For the text-containing cell, return its midpoint in (x, y) coordinate format. 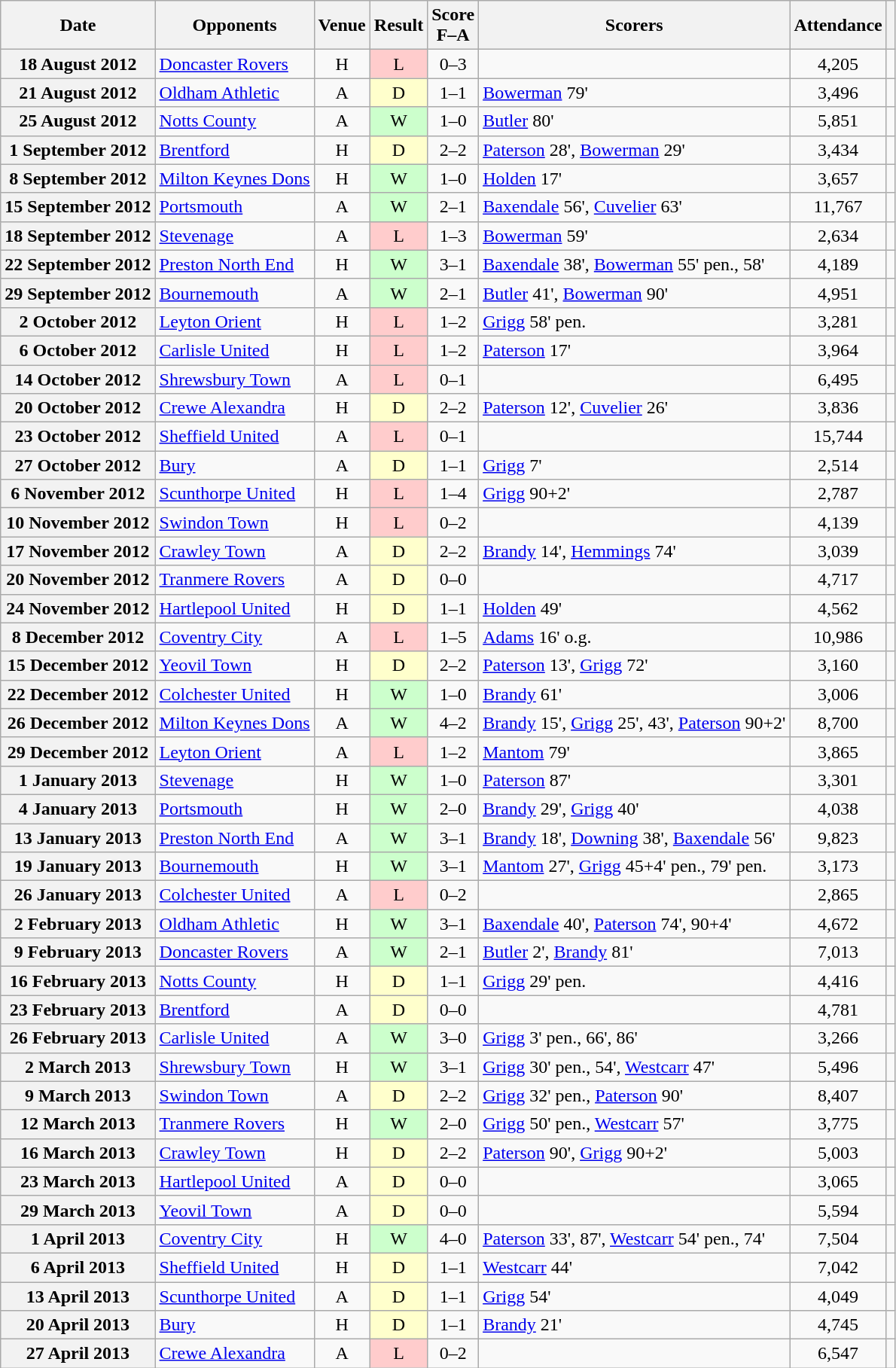
3,006 (838, 694)
1 September 2012 (78, 150)
23 March 2013 (78, 1181)
Mantom 79' (634, 751)
23 October 2012 (78, 437)
6,547 (838, 1354)
1–3 (453, 236)
29 September 2012 (78, 293)
27 April 2013 (78, 1354)
2,634 (838, 236)
Paterson 17' (634, 350)
Paterson 12', Cuvelier 26' (634, 408)
4 January 2013 (78, 809)
Date (78, 26)
21 August 2012 (78, 93)
3,865 (838, 751)
25 August 2012 (78, 121)
14 October 2012 (78, 379)
4,416 (838, 981)
6,495 (838, 379)
4–2 (453, 723)
Mantom 27', Grigg 45+4' pen., 79' pen. (634, 867)
4–0 (453, 1239)
Butler 80' (634, 121)
Paterson 33', 87', Westcarr 54' pen., 74' (634, 1239)
Paterson 87' (634, 780)
1 January 2013 (78, 780)
4,717 (838, 580)
3,775 (838, 1124)
23 February 2013 (78, 1010)
1 April 2013 (78, 1239)
1–4 (453, 494)
Grigg 30' pen., 54', Westcarr 47' (634, 1067)
10,986 (838, 637)
5,594 (838, 1210)
27 October 2012 (78, 465)
26 February 2013 (78, 1038)
Grigg 58' pen. (634, 321)
8,700 (838, 723)
Opponents (235, 26)
6 April 2013 (78, 1267)
Brandy 15', Grigg 25', 43', Paterson 90+2' (634, 723)
16 March 2013 (78, 1153)
13 April 2013 (78, 1296)
8 December 2012 (78, 637)
2,514 (838, 465)
7,042 (838, 1267)
2,787 (838, 494)
3,836 (838, 408)
26 January 2013 (78, 895)
5,496 (838, 1067)
ScoreF–A (453, 26)
8,407 (838, 1095)
4,205 (838, 64)
9,823 (838, 838)
4,951 (838, 293)
Scorers (634, 26)
22 September 2012 (78, 264)
4,745 (838, 1325)
Holden 17' (634, 178)
4,189 (838, 264)
Brandy 29', Grigg 40' (634, 809)
Grigg 3' pen., 66', 86' (634, 1038)
Paterson 90', Grigg 90+2' (634, 1153)
Brandy 14', Hemmings 74' (634, 551)
Paterson 28', Bowerman 29' (634, 150)
7,013 (838, 952)
20 October 2012 (78, 408)
Grigg 90+2' (634, 494)
20 November 2012 (78, 580)
Butler 41', Bowerman 90' (634, 293)
4,049 (838, 1296)
9 March 2013 (78, 1095)
Bowerman 79' (634, 93)
2,865 (838, 895)
6 October 2012 (78, 350)
Bowerman 59' (634, 236)
3–0 (453, 1038)
20 April 2013 (78, 1325)
29 December 2012 (78, 751)
22 December 2012 (78, 694)
Paterson 13', Grigg 72' (634, 666)
Brandy 61' (634, 694)
4,672 (838, 924)
4,781 (838, 1010)
7,504 (838, 1239)
2 March 2013 (78, 1067)
15 September 2012 (78, 207)
4,562 (838, 608)
Baxendale 56', Cuvelier 63' (634, 207)
3,496 (838, 93)
3,434 (838, 150)
Grigg 32' pen., Paterson 90' (634, 1095)
16 February 2013 (78, 981)
Grigg 54' (634, 1296)
3,301 (838, 780)
2 October 2012 (78, 321)
3,964 (838, 350)
Butler 2', Brandy 81' (634, 952)
15,744 (838, 437)
Westcarr 44' (634, 1267)
1–5 (453, 637)
24 November 2012 (78, 608)
3,173 (838, 867)
13 January 2013 (78, 838)
Grigg 29' pen. (634, 981)
Baxendale 38', Bowerman 55' pen., 58' (634, 264)
3,281 (838, 321)
Result (398, 26)
4,139 (838, 523)
Brandy 18', Downing 38', Baxendale 56' (634, 838)
29 March 2013 (78, 1210)
Attendance (838, 26)
3,065 (838, 1181)
0–3 (453, 64)
9 February 2013 (78, 952)
3,266 (838, 1038)
11,767 (838, 207)
3,160 (838, 666)
Grigg 7' (634, 465)
8 September 2012 (78, 178)
10 November 2012 (78, 523)
12 March 2013 (78, 1124)
Brandy 21' (634, 1325)
26 December 2012 (78, 723)
3,039 (838, 551)
19 January 2013 (78, 867)
18 September 2012 (78, 236)
Baxendale 40', Paterson 74', 90+4' (634, 924)
6 November 2012 (78, 494)
Adams 16' o.g. (634, 637)
Grigg 50' pen., Westcarr 57' (634, 1124)
4,038 (838, 809)
17 November 2012 (78, 551)
2 February 2013 (78, 924)
Holden 49' (634, 608)
18 August 2012 (78, 64)
5,851 (838, 121)
3,657 (838, 178)
Venue (342, 26)
15 December 2012 (78, 666)
5,003 (838, 1153)
